From the cell containing the given text, extract its center point as (x, y) coordinate. 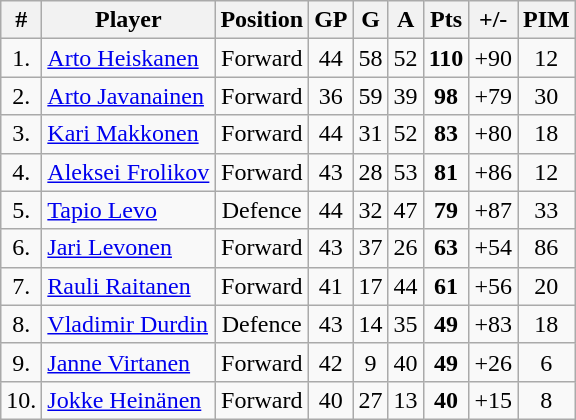
+56 (494, 286)
39 (406, 96)
27 (370, 400)
2. (22, 96)
37 (370, 248)
9. (22, 362)
5. (22, 210)
79 (446, 210)
63 (446, 248)
+90 (494, 58)
53 (406, 172)
58 (370, 58)
30 (547, 96)
33 (547, 210)
83 (446, 134)
+26 (494, 362)
8 (547, 400)
Janne Virtanen (128, 362)
4. (22, 172)
Rauli Raitanen (128, 286)
Aleksei Frolikov (128, 172)
98 (446, 96)
Jokke Heinänen (128, 400)
10. (22, 400)
+86 (494, 172)
Player (128, 20)
Vladimir Durdin (128, 324)
32 (370, 210)
35 (406, 324)
Jari Levonen (128, 248)
+87 (494, 210)
3. (22, 134)
6 (547, 362)
61 (446, 286)
+54 (494, 248)
14 (370, 324)
26 (406, 248)
+15 (494, 400)
+79 (494, 96)
GP (331, 20)
Pts (446, 20)
+/- (494, 20)
86 (547, 248)
13 (406, 400)
59 (370, 96)
7. (22, 286)
6. (22, 248)
Arto Javanainen (128, 96)
41 (331, 286)
42 (331, 362)
31 (370, 134)
+83 (494, 324)
81 (446, 172)
9 (370, 362)
Arto Heiskanen (128, 58)
A (406, 20)
G (370, 20)
Position (262, 20)
36 (331, 96)
17 (370, 286)
110 (446, 58)
47 (406, 210)
1. (22, 58)
20 (547, 286)
PIM (547, 20)
8. (22, 324)
+80 (494, 134)
Tapio Levo (128, 210)
28 (370, 172)
Kari Makkonen (128, 134)
# (22, 20)
